Identify which cell holds the provided text, then report its [x, y] central coordinate. 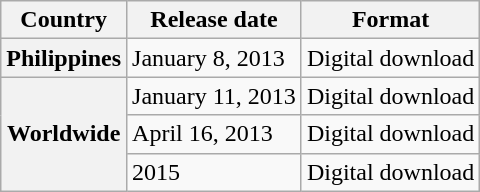
January 8, 2013 [214, 58]
April 16, 2013 [214, 134]
Philippines [64, 58]
Format [390, 20]
January 11, 2013 [214, 96]
Country [64, 20]
Release date [214, 20]
Worldwide [64, 134]
2015 [214, 172]
